Locate the cell with the specified text and output its (X, Y) center coordinate. 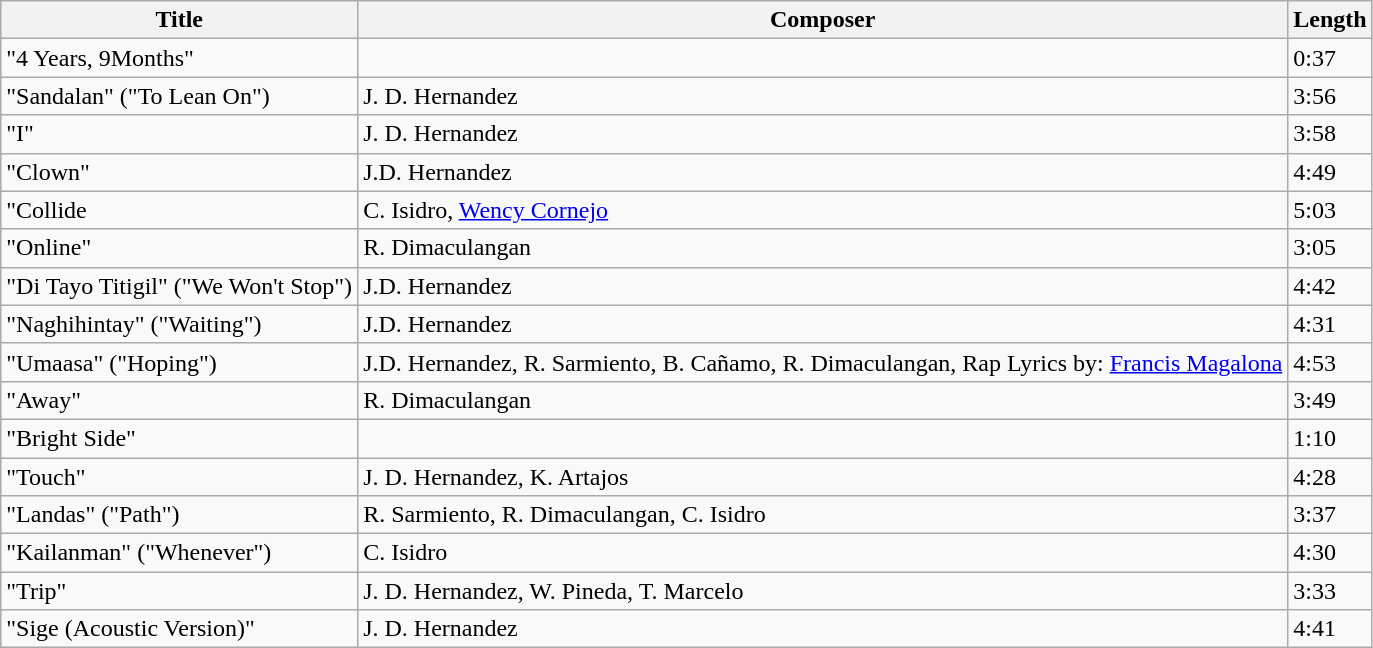
Length (1330, 20)
"Di Tayo Titigil" ("We Won't Stop") (180, 286)
1:10 (1330, 438)
3:58 (1330, 134)
"4 Years, 9Months" (180, 58)
J.D. Hernandez, R. Sarmiento, B. Cañamo, R. Dimaculangan, Rap Lyrics by: Francis Magalona (823, 362)
4:49 (1330, 172)
"Naghihintay" ("Waiting") (180, 324)
3:56 (1330, 96)
J. D. Hernandez, W. Pineda, T. Marcelo (823, 591)
"Umaasa" ("Hoping") (180, 362)
4:30 (1330, 553)
Composer (823, 20)
"Away" (180, 400)
4:53 (1330, 362)
"Bright Side" (180, 438)
3:49 (1330, 400)
"Sandalan" ("To Lean On") (180, 96)
"Collide (180, 210)
0:37 (1330, 58)
Title (180, 20)
"Kailanman" ("Whenever") (180, 553)
"Clown" (180, 172)
3:33 (1330, 591)
4:31 (1330, 324)
4:42 (1330, 286)
4:41 (1330, 629)
"Trip" (180, 591)
3:37 (1330, 515)
"Touch" (180, 477)
J. D. Hernandez, K. Artajos (823, 477)
C. Isidro (823, 553)
"Online" (180, 248)
R. Sarmiento, R. Dimaculangan, C. Isidro (823, 515)
"Landas" ("Path") (180, 515)
C. Isidro, Wency Cornejo (823, 210)
4:28 (1330, 477)
"I" (180, 134)
5:03 (1330, 210)
3:05 (1330, 248)
"Sige (Acoustic Version)" (180, 629)
